Extract the [X, Y] coordinate from the center of the cell holding the provided text.  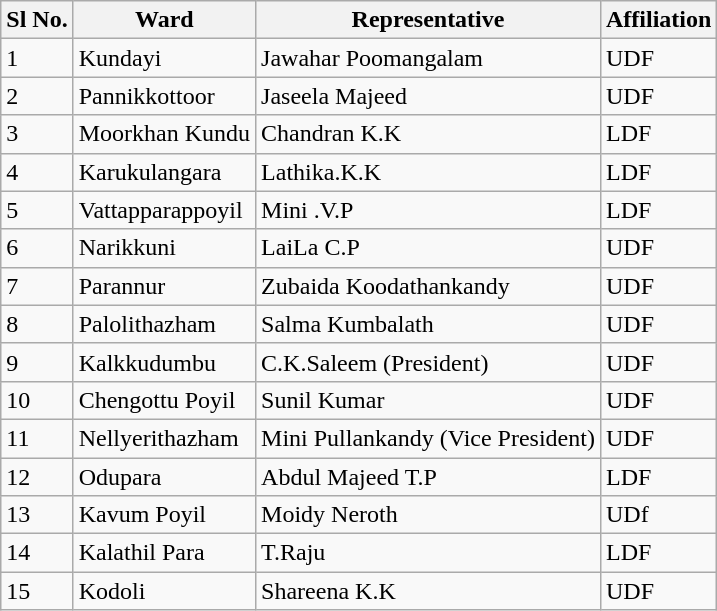
13 [37, 515]
Sl No. [37, 20]
Palolithazham [164, 324]
Odupara [164, 477]
Chengottu Poyil [164, 400]
3 [37, 134]
Vattapparappoyil [164, 210]
Narikkuni [164, 248]
15 [37, 591]
11 [37, 438]
Kodoli [164, 591]
5 [37, 210]
Nellyerithazham [164, 438]
Karukulangara [164, 172]
Kundayi [164, 58]
LaiLa C.P [428, 248]
7 [37, 286]
Kalathil Para [164, 553]
Ward [164, 20]
Zubaida Koodathankandy [428, 286]
Parannur [164, 286]
6 [37, 248]
Affiliation [658, 20]
Shareena K.K [428, 591]
Pannikkottoor [164, 96]
Chandran K.K [428, 134]
9 [37, 362]
Moorkhan Kundu [164, 134]
10 [37, 400]
1 [37, 58]
Mini Pullankandy (Vice President) [428, 438]
Moidy Neroth [428, 515]
12 [37, 477]
Kavum Poyil [164, 515]
Lathika.K.K [428, 172]
Mini .V.P [428, 210]
8 [37, 324]
C.K.Saleem (President) [428, 362]
Jawahar Poomangalam [428, 58]
4 [37, 172]
UDf [658, 515]
14 [37, 553]
2 [37, 96]
Representative [428, 20]
Abdul Majeed T.P [428, 477]
Salma Kumbalath [428, 324]
Sunil Kumar [428, 400]
Kalkkudumbu [164, 362]
Jaseela Majeed [428, 96]
T.Raju [428, 553]
